Scan for the cell matching the given text and deliver its [x, y] coordinate at center. 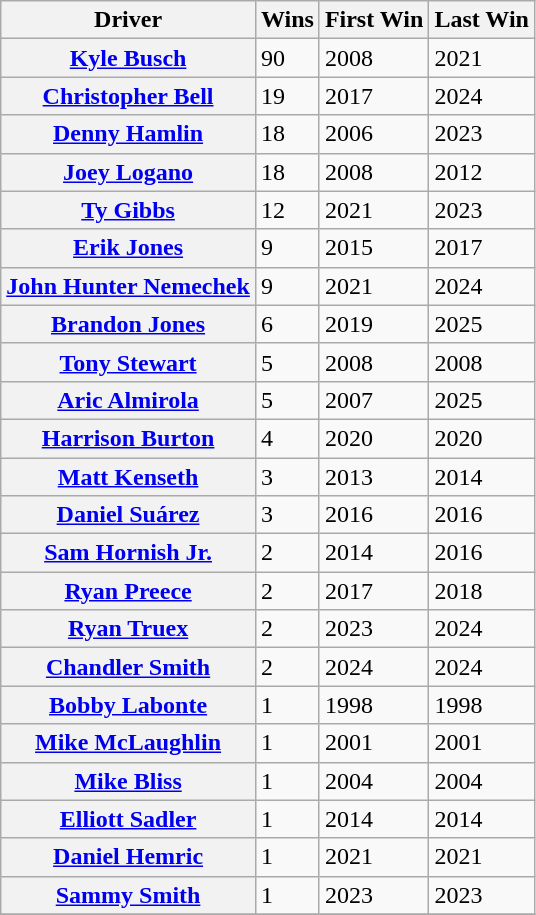
Matt Kenseth [128, 477]
Mike Bliss [128, 781]
Ryan Truex [128, 629]
Mike McLaughlin [128, 743]
2015 [374, 248]
Chandler Smith [128, 667]
Daniel Hemric [128, 857]
2007 [374, 400]
Erik Jones [128, 248]
Elliott Sadler [128, 819]
Ryan Preece [128, 591]
2012 [482, 172]
Driver [128, 20]
4 [287, 438]
Ty Gibbs [128, 210]
Sammy Smith [128, 895]
First Win [374, 20]
Sam Hornish Jr. [128, 553]
90 [287, 58]
Last Win [482, 20]
2019 [374, 324]
Tony Stewart [128, 362]
Wins [287, 20]
Christopher Bell [128, 96]
19 [287, 96]
Kyle Busch [128, 58]
Bobby Labonte [128, 705]
12 [287, 210]
Joey Logano [128, 172]
John Hunter Nemechek [128, 286]
6 [287, 324]
Daniel Suárez [128, 515]
Harrison Burton [128, 438]
2013 [374, 477]
2018 [482, 591]
Denny Hamlin [128, 134]
2006 [374, 134]
Aric Almirola [128, 400]
Brandon Jones [128, 324]
